Locate the cell with the specified text and output its [x, y] center coordinate. 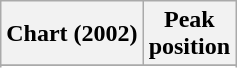
Peakposition [189, 34]
Chart (2002) [72, 34]
